Return (X, Y) of the center of cell containing provided text 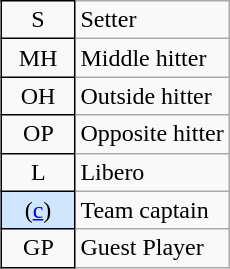
OP (38, 134)
(c) (38, 210)
OH (38, 96)
Setter (152, 20)
Team captain (152, 210)
GP (38, 248)
Outside hitter (152, 96)
Guest Player (152, 248)
MH (38, 58)
Opposite hitter (152, 134)
L (38, 172)
Libero (152, 172)
Middle hitter (152, 58)
S (38, 20)
